Return the [X, Y] coordinate for the center point of the cell that contains the specified text.  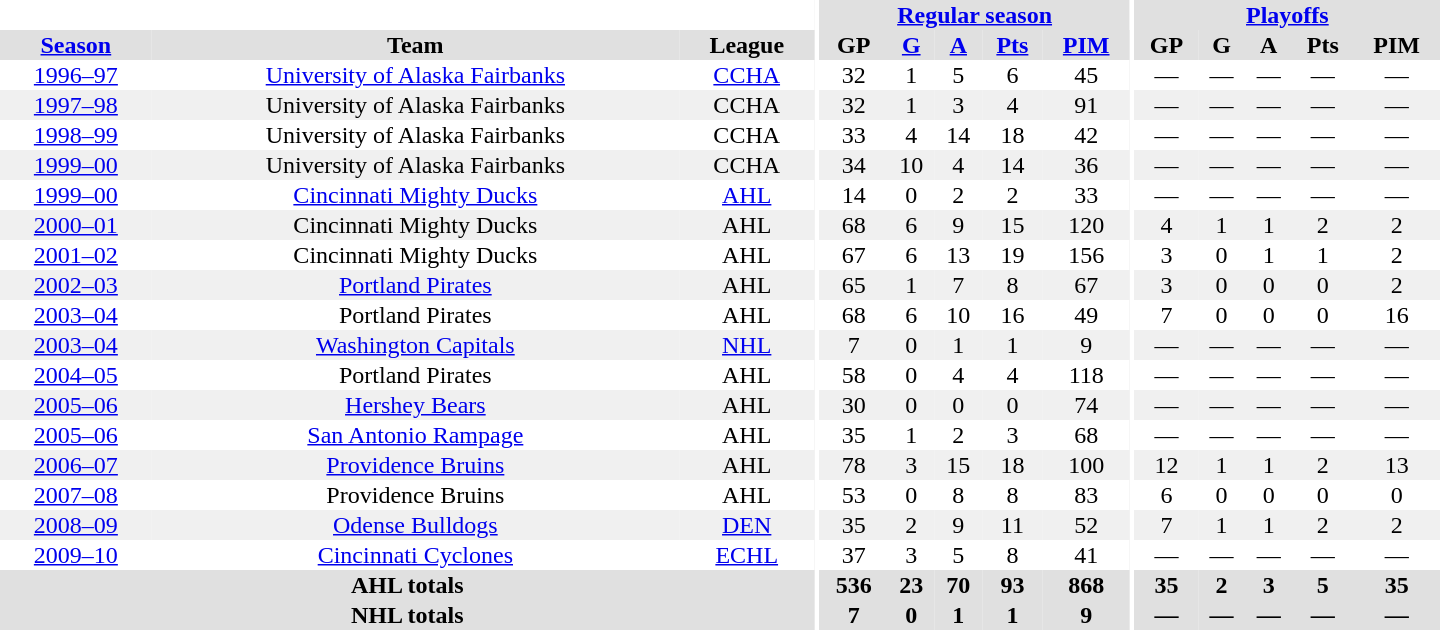
49 [1086, 315]
11 [1012, 525]
100 [1086, 465]
Season [76, 45]
65 [854, 285]
NHL totals [407, 615]
2004–05 [76, 375]
Regular season [975, 15]
36 [1086, 165]
120 [1086, 225]
91 [1086, 105]
2001–02 [76, 255]
41 [1086, 555]
Odense Bulldogs [416, 525]
83 [1086, 495]
2002–03 [76, 285]
ECHL [746, 555]
Washington Capitals [416, 345]
2007–08 [76, 495]
Team [416, 45]
2000–01 [76, 225]
58 [854, 375]
868 [1086, 585]
536 [854, 585]
78 [854, 465]
AHL totals [407, 585]
NHL [746, 345]
53 [854, 495]
2008–09 [76, 525]
93 [1012, 585]
Cincinnati Cyclones [416, 555]
74 [1086, 405]
19 [1012, 255]
156 [1086, 255]
1997–98 [76, 105]
37 [854, 555]
2009–10 [76, 555]
DEN [746, 525]
1998–99 [76, 135]
23 [912, 585]
42 [1086, 135]
League [746, 45]
70 [958, 585]
Hershey Bears [416, 405]
45 [1086, 75]
12 [1166, 465]
30 [854, 405]
34 [854, 165]
118 [1086, 375]
52 [1086, 525]
2006–07 [76, 465]
San Antonio Rampage [416, 435]
Playoffs [1288, 15]
1996–97 [76, 75]
